Find where the given text appears and provide that cell's center as [x, y] coordinate. 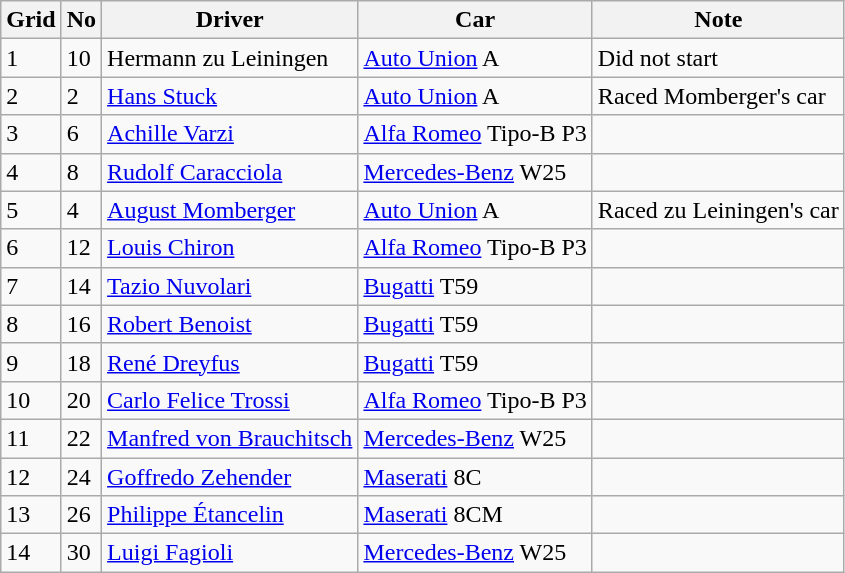
August Momberger [230, 210]
Rudolf Caracciola [230, 172]
Maserati 8CM [475, 515]
Achille Varzi [230, 134]
30 [81, 553]
Car [475, 20]
7 [31, 286]
3 [31, 134]
Note [718, 20]
24 [81, 477]
Raced Momberger's car [718, 96]
5 [31, 210]
Driver [230, 20]
Louis Chiron [230, 248]
Robert Benoist [230, 324]
Hermann zu Leiningen [230, 58]
Maserati 8C [475, 477]
René Dreyfus [230, 362]
18 [81, 362]
26 [81, 515]
Raced zu Leiningen's car [718, 210]
Did not start [718, 58]
No [81, 20]
Manfred von Brauchitsch [230, 438]
Philippe Étancelin [230, 515]
Hans Stuck [230, 96]
11 [31, 438]
9 [31, 362]
Grid [31, 20]
16 [81, 324]
22 [81, 438]
Luigi Fagioli [230, 553]
13 [31, 515]
1 [31, 58]
20 [81, 400]
Tazio Nuvolari [230, 286]
Goffredo Zehender [230, 477]
Carlo Felice Trossi [230, 400]
